Detect which cell encompasses the target text, then output its [X, Y] center coordinate. 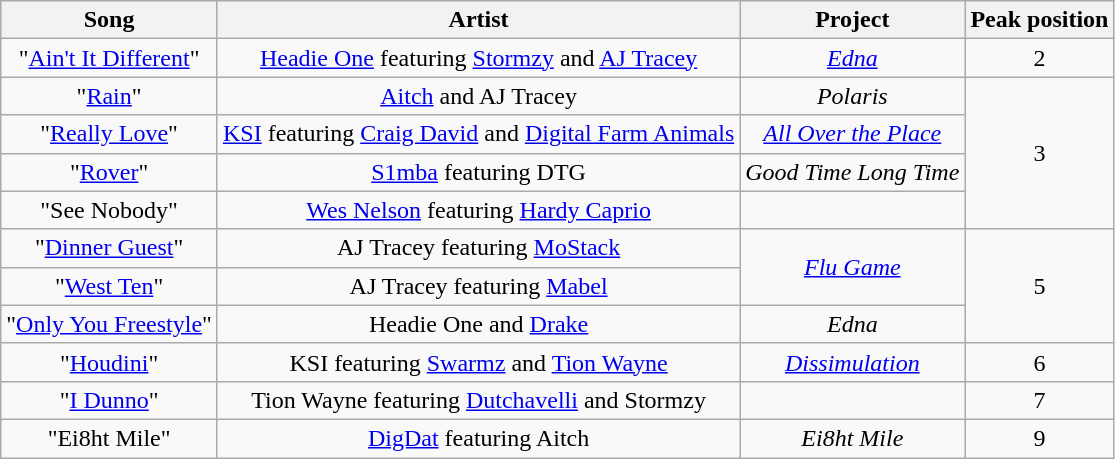
"Ain't It Different" [110, 58]
6 [1040, 362]
"See Nobody" [110, 210]
"Really Love" [110, 134]
"West Ten" [110, 286]
5 [1040, 286]
S1mba featuring DTG [478, 172]
Song [110, 20]
"Rover" [110, 172]
3 [1040, 153]
DigDat featuring Aitch [478, 438]
Polaris [852, 96]
"Rain" [110, 96]
Project [852, 20]
Aitch and AJ Tracey [478, 96]
Dissimulation [852, 362]
AJ Tracey featuring Mabel [478, 286]
All Over the Place [852, 134]
Headie One and Drake [478, 324]
AJ Tracey featuring MoStack [478, 248]
9 [1040, 438]
KSI featuring Craig David and Digital Farm Animals [478, 134]
Ei8ht Mile [852, 438]
"Ei8ht Mile" [110, 438]
Good Time Long Time [852, 172]
"Dinner Guest" [110, 248]
Artist [478, 20]
Peak position [1040, 20]
Wes Nelson featuring Hardy Caprio [478, 210]
KSI featuring Swarmz and Tion Wayne [478, 362]
"I Dunno" [110, 400]
"Only You Freestyle" [110, 324]
Tion Wayne featuring Dutchavelli and Stormzy [478, 400]
Headie One featuring Stormzy and AJ Tracey [478, 58]
2 [1040, 58]
Flu Game [852, 267]
"Houdini" [110, 362]
7 [1040, 400]
